Determine the [x, y] coordinate at the center of the cell enclosing the given text.  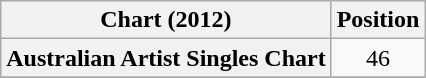
Australian Artist Singles Chart [166, 58]
Position [378, 20]
Chart (2012) [166, 20]
46 [378, 58]
